Find where the given text appears and provide that cell's center as [X, Y] coordinate. 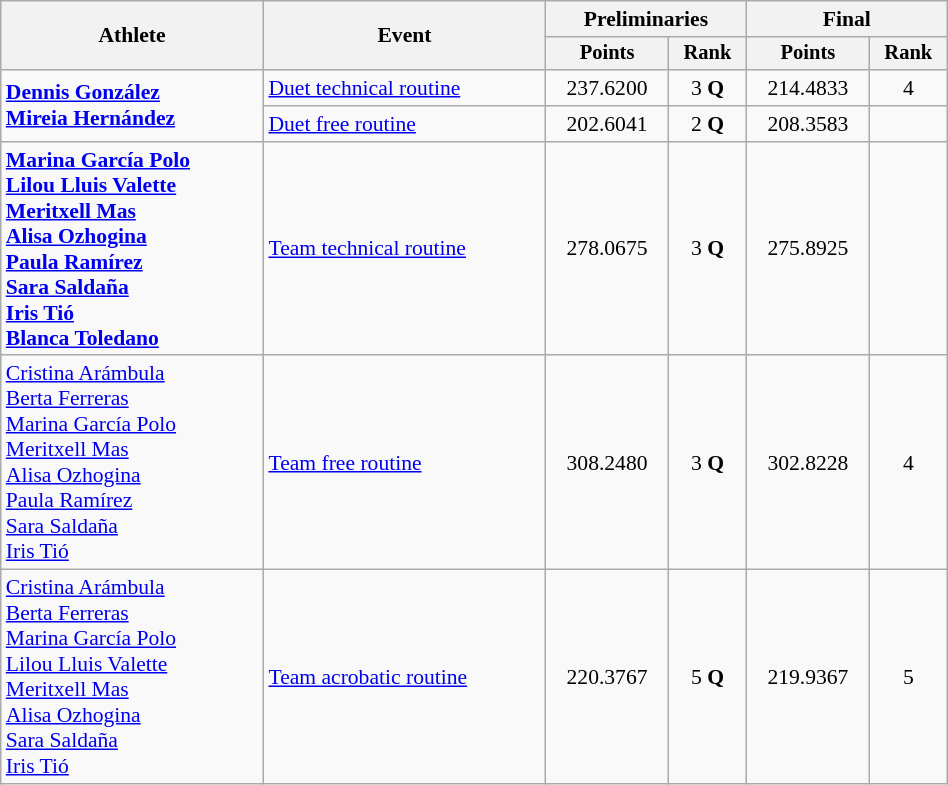
275.8925 [808, 249]
302.8228 [808, 463]
Marina García PoloLilou Lluis ValetteMeritxell MasAlisa OzhoginaPaula RamírezSara SaldañaIris TióBlanca Toledano [132, 249]
Athlete [132, 36]
202.6041 [608, 124]
Cristina ArámbulaBerta FerrerasMarina García PoloLilou Lluis ValetteMeritxell MasAlisa OzhoginaSara SaldañaIris Tió [132, 677]
220.3767 [608, 677]
5 Q [708, 677]
2 Q [708, 124]
Final [846, 19]
Duet free routine [404, 124]
Team technical routine [404, 249]
Event [404, 36]
308.2480 [608, 463]
5 [908, 677]
Team acrobatic routine [404, 677]
Team free routine [404, 463]
219.9367 [808, 677]
Dennis GonzálezMireia Hernández [132, 106]
237.6200 [608, 88]
Preliminaries [646, 19]
214.4833 [808, 88]
208.3583 [808, 124]
278.0675 [608, 249]
Duet technical routine [404, 88]
Cristina ArámbulaBerta FerrerasMarina García PoloMeritxell MasAlisa OzhoginaPaula RamírezSara SaldañaIris Tió [132, 463]
